Return the (X, Y) coordinate for the center point of the cell that contains the specified text.  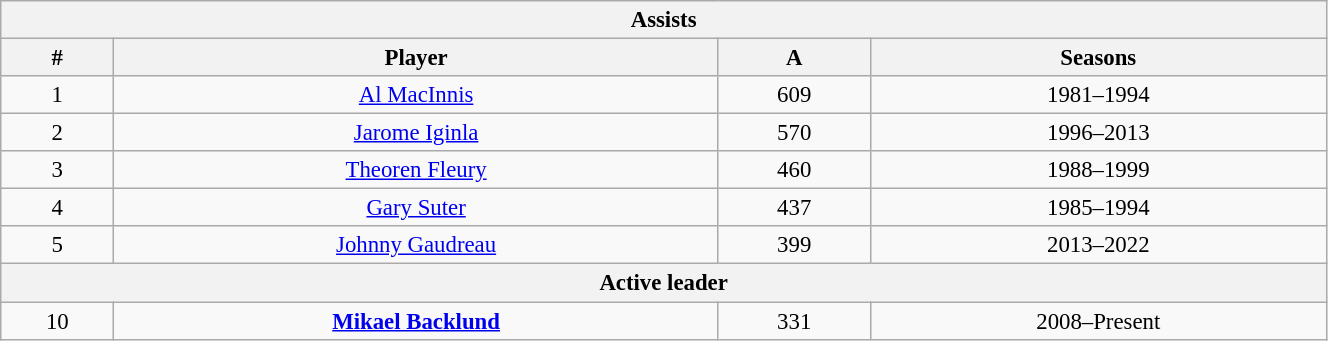
Seasons (1098, 58)
331 (794, 321)
609 (794, 95)
Gary Suter (416, 208)
Theoren Fleury (416, 170)
2008–Present (1098, 321)
1996–2013 (1098, 133)
Assists (664, 20)
Al MacInnis (416, 95)
437 (794, 208)
A (794, 58)
10 (58, 321)
1985–1994 (1098, 208)
4 (58, 208)
460 (794, 170)
5 (58, 245)
3 (58, 170)
# (58, 58)
399 (794, 245)
1 (58, 95)
2 (58, 133)
Mikael Backlund (416, 321)
Johnny Gaudreau (416, 245)
2013–2022 (1098, 245)
1988–1999 (1098, 170)
570 (794, 133)
1981–1994 (1098, 95)
Active leader (664, 283)
Jarome Iginla (416, 133)
Player (416, 58)
